Capture the cell that displays the provided text and extract its (X, Y) central coordinate. 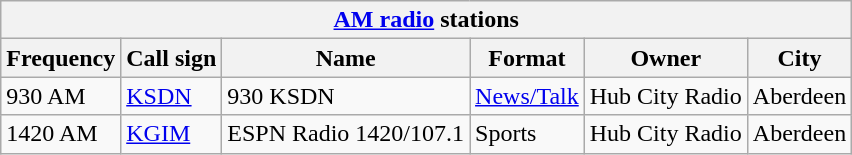
KSDN (172, 96)
KGIM (172, 134)
News/Talk (528, 96)
Name (346, 58)
Call sign (172, 58)
AM radio stations (426, 20)
930 AM (61, 96)
930 KSDN (346, 96)
Owner (666, 58)
Frequency (61, 58)
1420 AM (61, 134)
City (799, 58)
ESPN Radio 1420/107.1 (346, 134)
Format (528, 58)
Sports (528, 134)
